From the cell containing the given text, extract its center point as (x, y) coordinate. 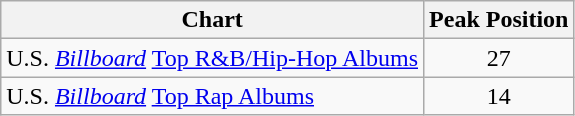
14 (499, 96)
U.S. Billboard Top Rap Albums (212, 96)
Chart (212, 20)
Peak Position (499, 20)
U.S. Billboard Top R&B/Hip-Hop Albums (212, 58)
27 (499, 58)
